Pinpoint the cell where the given text exists, returning its (x, y) midpoint coordinate. 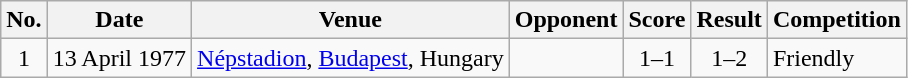
Népstadion, Budapest, Hungary (351, 58)
1 (24, 58)
No. (24, 20)
Competition (836, 20)
Score (657, 20)
1–2 (729, 58)
13 April 1977 (119, 58)
Result (729, 20)
Opponent (566, 20)
Friendly (836, 58)
Venue (351, 20)
Date (119, 20)
1–1 (657, 58)
